Output the (X, Y) coordinate of the center of the cell containing the given text.  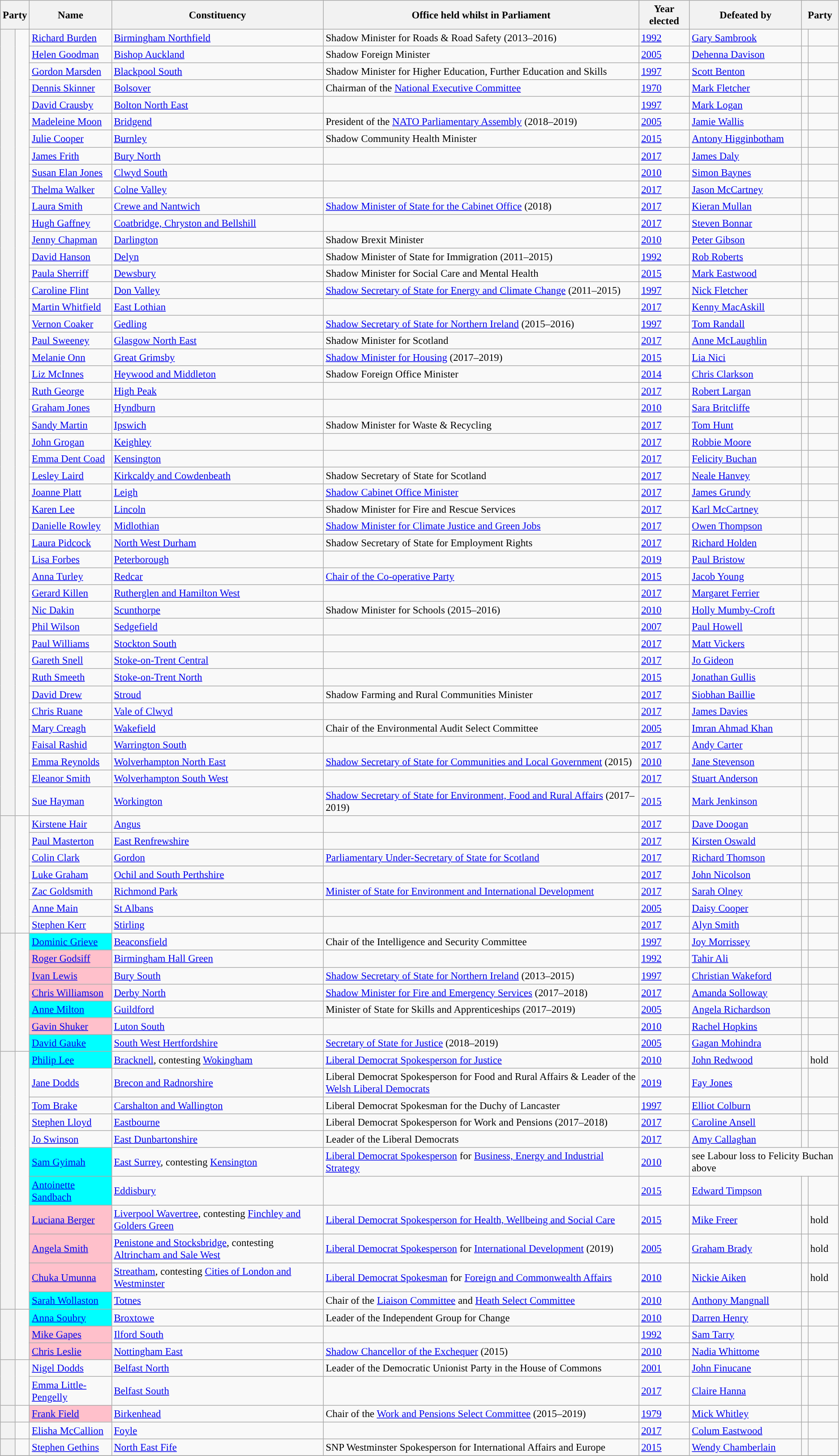
Chris Ruane (71, 711)
Shadow Secretary of State for Northern Ireland (2015–2016) (481, 324)
Shadow Minister for Waste & Recycling (481, 425)
Shadow Farming and Rural Communities Minister (481, 694)
North West Durham (218, 543)
Nigel Dodds (71, 1368)
Shadow Minister for Higher Education, Further Education and Skills (481, 72)
Ivan Lewis (71, 976)
Paul Williams (71, 644)
Delyn (218, 257)
Paula Sherriff (71, 274)
Stephen Lloyd (71, 1122)
Mike Gapes (71, 1334)
Chair of the Liaison Committee and Heath Select Committee (481, 1301)
South West Hertfordshire (218, 1043)
Nickie Aiken (745, 1278)
Stephen Kerr (71, 925)
James Daly (745, 156)
Luciana Berger (71, 1220)
Siobhan Baillie (745, 694)
Peterborough (218, 560)
Robbie Moore (745, 442)
James Davies (745, 711)
St Albans (218, 908)
Gavin Shuker (71, 1026)
Emma Little-Pengelly (71, 1391)
Shadow Minister for Roads & Road Safety (2013–2016) (481, 38)
Constituency (218, 15)
Leader of the Democratic Unionist Party in the House of Commons (481, 1368)
David Drew (71, 694)
Colin Clark (71, 858)
Emma Dent Coad (71, 458)
Kieran Mullan (745, 206)
Warrington South (218, 745)
Shadow Minister of State for the Cabinet Office (2018) (481, 206)
East Dunbartonshire (218, 1139)
Caroline Flint (71, 290)
Danielle Rowley (71, 526)
Laura Pidcock (71, 543)
Chairman of the National Executive Committee (481, 88)
David Crausby (71, 105)
Secretary of State for Justice (2018–2019) (481, 1043)
Mark Logan (745, 105)
Liberal Democrat Spokesperson for Health, Wellbeing and Social Care (481, 1220)
Shadow Secretary of State for Scotland (481, 475)
Gordon Marsden (71, 72)
Belfast North (218, 1368)
Ipswich (218, 425)
Felicity Buchan (745, 458)
Sara Britcliffe (745, 408)
Tom Brake (71, 1105)
High Peak (218, 391)
Lesley Laird (71, 475)
Kensington (218, 458)
Chris Leslie (71, 1351)
Amanda Solloway (745, 993)
Chair of the Co-operative Party (481, 577)
Shadow Brexit Minister (481, 240)
Martin Whitfield (71, 307)
Streatham, contesting Cities of London and Westminster (218, 1278)
Don Valley (218, 290)
John Finucane (745, 1368)
Gerard Killen (71, 593)
Jacob Young (745, 577)
Antoinette Sandbach (71, 1191)
Dehenna Davison (745, 55)
1979 (664, 1414)
Workington (218, 801)
Laura Smith (71, 206)
Stoke-on-Trent North (218, 677)
Name (71, 15)
Anna Soubry (71, 1318)
Birkenhead (218, 1414)
Elliot Colburn (745, 1105)
Mark Fletcher (745, 88)
Bury North (218, 156)
John Grogan (71, 442)
2014 (664, 374)
Chair of the Work and Pensions Select Committee (2015–2019) (481, 1414)
Darlington (218, 240)
Darren Henry (745, 1318)
Gary Sambrook (745, 38)
Sarah Wollaston (71, 1301)
Liz McInnes (71, 374)
East Surrey, contesting Kensington (218, 1162)
Belfast South (218, 1391)
Daisy Cooper (745, 908)
Stroud (218, 694)
Anne McLaughlin (745, 341)
Bracknell, contesting Wokingham (218, 1060)
Richard Burden (71, 38)
Fay Jones (745, 1083)
Andy Carter (745, 745)
Frank Field (71, 1414)
Imran Ahmad Khan (745, 728)
Shadow Secretary of State for Communities and Local Government (2015) (481, 762)
Christian Wakeford (745, 976)
Antony Higginbotham (745, 139)
Coatbridge, Chryston and Bellshill (218, 223)
Shadow Cabinet Office Minister (481, 492)
Emma Reynolds (71, 762)
Chris Clarkson (745, 374)
Shadow Minister for Fire and Rescue Services (481, 509)
Shadow Minister for Climate Justice and Green Jobs (481, 526)
Eddisbury (218, 1191)
Kirsten Oswald (745, 841)
Colne Valley (218, 189)
Redcar (218, 577)
Lincoln (218, 509)
Liberal Democrat Spokesperson for Justice (481, 1060)
Neale Hanvey (745, 475)
Scunthorpe (218, 610)
Alyn Smith (745, 925)
Bolsover (218, 88)
Wolverhampton North East (218, 762)
Shadow Minister for Scotland (481, 341)
Shadow Minister for Housing (2017–2019) (481, 358)
Leader of the Independent Group for Change (481, 1318)
Mick Whitley (745, 1414)
Faisal Rashid (71, 745)
Anne Milton (71, 1009)
Hyndburn (218, 408)
Ilford South (218, 1334)
2001 (664, 1368)
Mary Creagh (71, 728)
Lisa Forbes (71, 560)
Shadow Foreign Office Minister (481, 374)
Shadow Chancellor of the Exchequer (2015) (481, 1351)
Helen Goodman (71, 55)
Shadow Secretary of State for Employment Rights (481, 543)
Shadow Secretary of State for Environment, Food and Rural Affairs (2017–2019) (481, 801)
Foyle (218, 1430)
Guildford (218, 1009)
Joanne Platt (71, 492)
Angus (218, 824)
Liverpool Wavertree, contesting Finchley and Golders Green (218, 1220)
Eastbourne (218, 1122)
Anna Turley (71, 577)
Luke Graham (71, 875)
Paul Howell (745, 627)
Jonathan Gullis (745, 677)
Parliamentary Under-Secretary of State for Scotland (481, 858)
James Frith (71, 156)
2007 (664, 627)
Paul Bristow (745, 560)
Rob Roberts (745, 257)
Broxtowe (218, 1318)
Stockton South (218, 644)
Chair of the Intelligence and Security Committee (481, 942)
Nick Fletcher (745, 290)
Jamie Wallis (745, 122)
Kenny MacAskill (745, 307)
Anne Main (71, 908)
Steven Bonnar (745, 223)
Gareth Snell (71, 660)
Julie Cooper (71, 139)
Philip Lee (71, 1060)
Eleanor Smith (71, 779)
Minister of State for Skills and Apprenticeships (2017–2019) (481, 1009)
John Nicolson (745, 875)
Stuart Anderson (745, 779)
Liberal Democrat Spokesperson for Work and Pensions (2017–2018) (481, 1122)
Wakefield (218, 728)
Dewsbury (218, 274)
Colum Eastwood (745, 1430)
Gedling (218, 324)
John Redwood (745, 1060)
East Lothian (218, 307)
Birmingham Hall Green (218, 959)
Vernon Coaker (71, 324)
Liberal Democrat Spokesperson for International Development (2019) (481, 1249)
Richmond Park (218, 891)
Robert Largan (745, 391)
Nic Dakin (71, 610)
Owen Thompson (745, 526)
Hugh Gaffney (71, 223)
Melanie Onn (71, 358)
Phil Wilson (71, 627)
Keighley (218, 442)
James Grundy (745, 492)
Minister of State for Environment and International Development (481, 891)
David Hanson (71, 257)
Chuka Umunna (71, 1278)
Jason McCartney (745, 189)
Ruth Smeeth (71, 677)
Wolverhampton South West (218, 779)
SNP Westminster Spokesperson for International Affairs and Europe (481, 1447)
Liberal Democrat Spokesperson for Food and Rural Affairs & Leader of the Welsh Liberal Democrats (481, 1083)
Stoke-on-Trent Central (218, 660)
Anthony Mangnall (745, 1301)
Stephen Gethins (71, 1447)
Bolton North East (218, 105)
Graham Brady (745, 1249)
Thelma Walker (71, 189)
Sam Tarry (745, 1334)
Luton South (218, 1026)
Dennis Skinner (71, 88)
Jo Swinson (71, 1139)
see Labour loss to Felicity Buchan above (764, 1162)
Year elected (664, 15)
Margaret Ferrier (745, 593)
Penistone and Stocksbridge, contesting Altrincham and Sale West (218, 1249)
Wendy Chamberlain (745, 1447)
Paul Masterton (71, 841)
David Gauke (71, 1043)
Sue Hayman (71, 801)
Edward Timpson (745, 1191)
Shadow Minister for Schools (2015–2016) (481, 610)
Angela Richardson (745, 1009)
Kirkcaldy and Cowdenbeath (218, 475)
Shadow Secretary of State for Energy and Climate Change (2011–2015) (481, 290)
Roger Godsiff (71, 959)
Susan Elan Jones (71, 172)
Liberal Democrat Spokesperson for Business, Energy and Industrial Strategy (481, 1162)
Liberal Democrat Spokesman for Foreign and Commonwealth Affairs (481, 1278)
Kirstene Hair (71, 824)
Birmingham Northfield (218, 38)
Crewe and Nantwich (218, 206)
Mike Freer (745, 1220)
Jo Gideon (745, 660)
Ruth George (71, 391)
1970 (664, 88)
Nottingham East (218, 1351)
Heywood and Middleton (218, 374)
Leader of the Liberal Democrats (481, 1139)
Scott Benton (745, 72)
Sarah Olney (745, 891)
Madeleine Moon (71, 122)
Rutherglen and Hamilton West (218, 593)
Paul Sweeney (71, 341)
Gordon (218, 858)
Office held whilst in Parliament (481, 15)
Shadow Secretary of State for Northern Ireland (2013–2015) (481, 976)
Caroline Ansell (745, 1122)
Jane Stevenson (745, 762)
Richard Thomson (745, 858)
Mark Eastwood (745, 274)
Shadow Foreign Minister (481, 55)
Blackpool South (218, 72)
Jenny Chapman (71, 240)
Zac Goldsmith (71, 891)
Chair of the Environmental Audit Select Committee (481, 728)
Simon Baynes (745, 172)
Derby North (218, 993)
Holly Mumby-Croft (745, 610)
Leigh (218, 492)
Gagan Mohindra (745, 1043)
Elisha McCallion (71, 1430)
Tahir Ali (745, 959)
Burnley (218, 139)
Vale of Clwyd (218, 711)
Bridgend (218, 122)
Totnes (218, 1301)
Great Grimsby (218, 358)
Sam Gyimah (71, 1162)
Dave Doogan (745, 824)
Bury South (218, 976)
Angela Smith (71, 1249)
Carshalton and Wallington (218, 1105)
Shadow Minister of State for Immigration (2011–2015) (481, 257)
Claire Hanna (745, 1391)
Sandy Martin (71, 425)
Karen Lee (71, 509)
Richard Holden (745, 543)
President of the NATO Parliamentary Assembly (2018–2019) (481, 122)
Karl McCartney (745, 509)
Midlothian (218, 526)
Rachel Hopkins (745, 1026)
Amy Callaghan (745, 1139)
Sedgefield (218, 627)
Brecon and Radnorshire (218, 1083)
Ochil and South Perthshire (218, 875)
Tom Hunt (745, 425)
Jane Dodds (71, 1083)
Glasgow North East (218, 341)
Shadow Minister for Social Care and Mental Health (481, 274)
East Renfrewshire (218, 841)
Lia Nici (745, 358)
Shadow Minister for Fire and Emergency Services (2017–2018) (481, 993)
Defeated by (745, 15)
Bishop Auckland (218, 55)
Peter Gibson (745, 240)
Shadow Community Health Minister (481, 139)
North East Fife (218, 1447)
Nadia Whittome (745, 1351)
Dominic Grieve (71, 942)
Beaconsfield (218, 942)
Stirling (218, 925)
Mark Jenkinson (745, 801)
Joy Morrissey (745, 942)
Clwyd South (218, 172)
Matt Vickers (745, 644)
Tom Randall (745, 324)
Chris Williamson (71, 993)
Liberal Democrat Spokesman for the Duchy of Lancaster (481, 1105)
Graham Jones (71, 408)
